Provide the (x, y) coordinate of the cell's center where the given text is located.  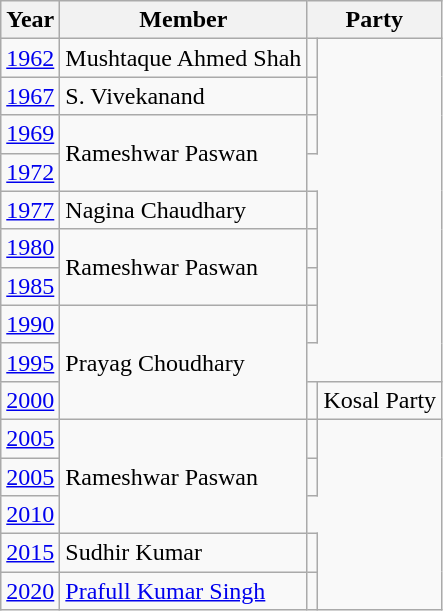
1980 (30, 248)
Prafull Kumar Singh (184, 591)
Prayag Choudhary (184, 362)
2010 (30, 515)
2000 (30, 400)
Party (374, 20)
Year (30, 20)
1977 (30, 210)
1967 (30, 96)
Nagina Chaudhary (184, 210)
Sudhir Kumar (184, 553)
S. Vivekanand (184, 96)
1972 (30, 172)
1969 (30, 134)
2015 (30, 553)
Kosal Party (380, 400)
1990 (30, 324)
1962 (30, 58)
Member (184, 20)
Mushtaque Ahmed Shah (184, 58)
1985 (30, 286)
2020 (30, 591)
1995 (30, 362)
